For the text-containing cell, return its midpoint in [X, Y] coordinate format. 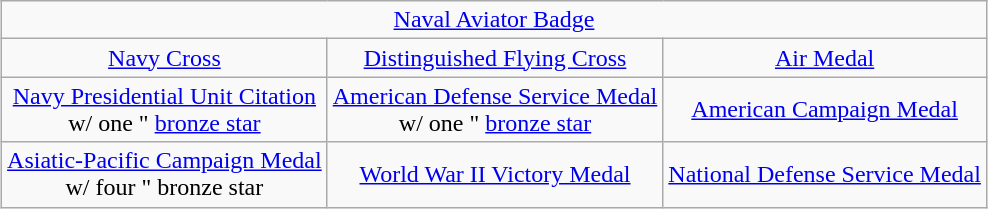
American Defense Service Medalw/ one " bronze star [495, 110]
Naval Aviator Badge [494, 20]
Navy Cross [165, 58]
World War II Victory Medal [495, 174]
Air Medal [825, 58]
National Defense Service Medal [825, 174]
Distinguished Flying Cross [495, 58]
Navy Presidential Unit Citationw/ one " bronze star [165, 110]
American Campaign Medal [825, 110]
Asiatic-Pacific Campaign Medalw/ four " bronze star [165, 174]
